Extract the [X, Y] coordinate from the center of the cell holding the provided text.  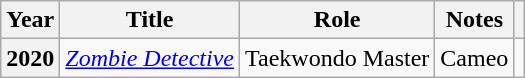
Taekwondo Master [336, 58]
2020 [30, 58]
Role [336, 20]
Zombie Detective [150, 58]
Title [150, 20]
Year [30, 20]
Cameo [474, 58]
Notes [474, 20]
